Output the [x, y] coordinate of the center of the cell containing the given text.  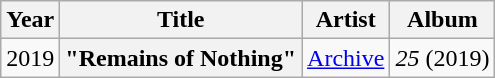
Archive [346, 58]
2019 [30, 58]
25 (2019) [442, 58]
"Remains of Nothing" [181, 58]
Album [442, 20]
Year [30, 20]
Artist [346, 20]
Title [181, 20]
